Return the [x, y] coordinate for the center point of the cell that contains the specified text.  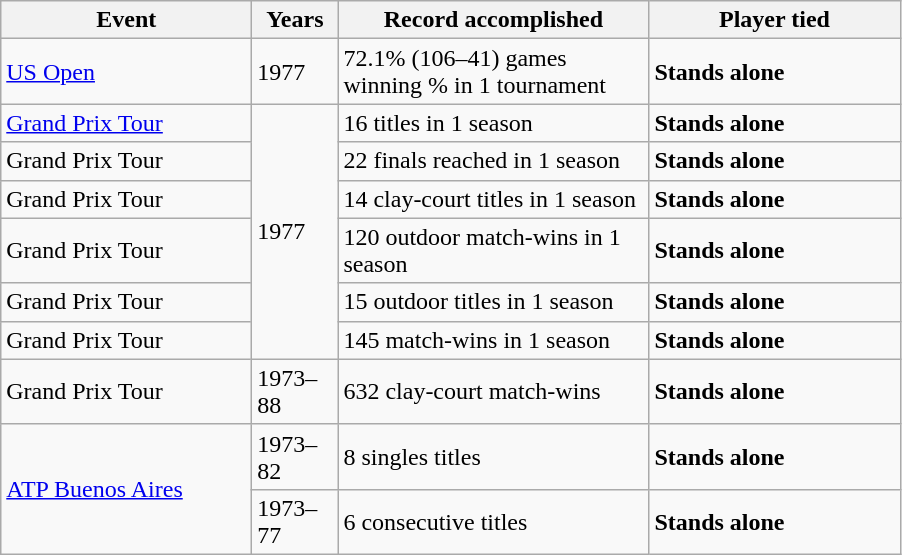
120 outdoor match-wins in 1 season [494, 250]
1973–88 [295, 392]
16 titles in 1 season [494, 123]
Event [126, 20]
1973–82 [295, 456]
US Open [126, 72]
14 clay-court titles in 1 season [494, 199]
632 clay-court match-wins [494, 392]
6 consecutive titles [494, 522]
145 match-wins in 1 season [494, 340]
15 outdoor titles in 1 season [494, 302]
1973–77 [295, 522]
Player tied [774, 20]
Record accomplished [494, 20]
Years [295, 20]
22 finals reached in 1 season [494, 161]
72.1% (106–41) games winning % in 1 tournament [494, 72]
ATP Buenos Aires [126, 489]
8 singles titles [494, 456]
